Identify which cell holds the provided text, then report its (x, y) central coordinate. 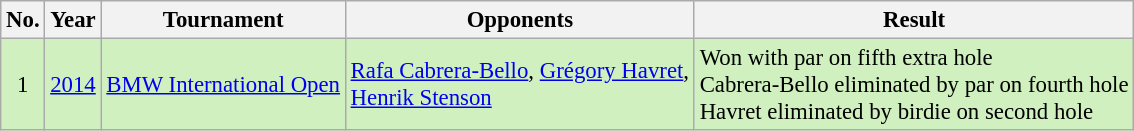
No. (23, 20)
Result (914, 20)
Tournament (223, 20)
1 (23, 85)
Rafa Cabrera-Bello, Grégory Havret, Henrik Stenson (520, 85)
Year (73, 20)
BMW International Open (223, 85)
2014 (73, 85)
Opponents (520, 20)
Won with par on fifth extra holeCabrera-Bello eliminated by par on fourth holeHavret eliminated by birdie on second hole (914, 85)
